Return (X, Y) of the center of cell containing provided text 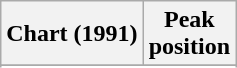
Peakposition (189, 34)
Chart (1991) (72, 34)
